From the cell containing the given text, extract its center point as (x, y) coordinate. 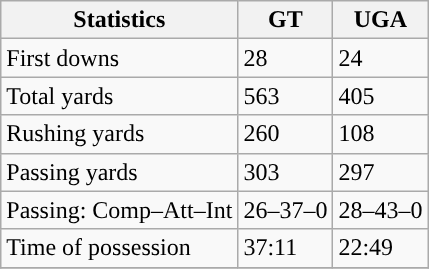
563 (286, 96)
37:11 (286, 248)
Statistics (120, 20)
28–43–0 (380, 210)
405 (380, 96)
First downs (120, 58)
Rushing yards (120, 134)
24 (380, 58)
260 (286, 134)
28 (286, 58)
108 (380, 134)
297 (380, 172)
GT (286, 20)
Total yards (120, 96)
303 (286, 172)
26–37–0 (286, 210)
Passing: Comp–Att–Int (120, 210)
UGA (380, 20)
22:49 (380, 248)
Passing yards (120, 172)
Time of possession (120, 248)
